Return [X, Y] of the center of cell containing provided text 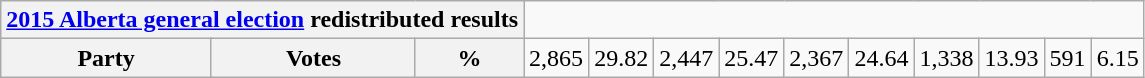
2,865 [556, 58]
2015 Alberta general election redistributed results [262, 20]
% [469, 58]
24.64 [882, 58]
Party [106, 58]
2,367 [816, 58]
6.15 [1118, 58]
1,338 [946, 58]
591 [1068, 58]
Votes [313, 58]
29.82 [622, 58]
25.47 [752, 58]
2,447 [686, 58]
13.93 [1012, 58]
